Detect which cell encompasses the target text, then output its [x, y] center coordinate. 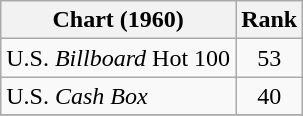
Chart (1960) [118, 20]
Rank [270, 20]
U.S. Billboard Hot 100 [118, 58]
53 [270, 58]
U.S. Cash Box [118, 96]
40 [270, 96]
